Find where the given text appears and provide that cell's center as (x, y) coordinate. 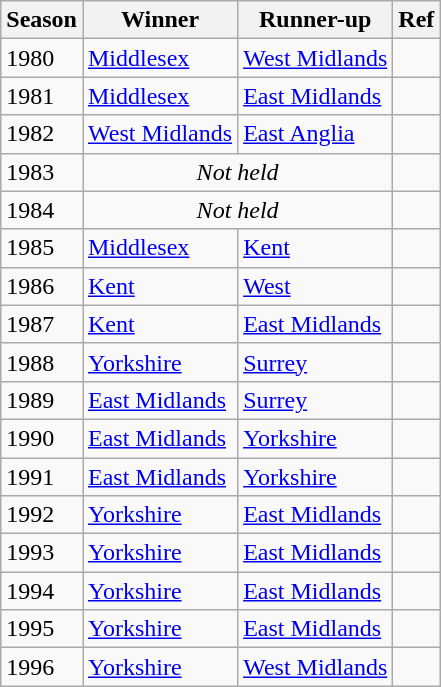
Runner-up (316, 20)
Season (42, 20)
1985 (42, 248)
1994 (42, 591)
1990 (42, 438)
East Anglia (316, 134)
Winner (160, 20)
1984 (42, 210)
West (316, 286)
1989 (42, 400)
1993 (42, 553)
Ref (416, 20)
1988 (42, 362)
1996 (42, 667)
1991 (42, 477)
1995 (42, 629)
1987 (42, 324)
1983 (42, 172)
1981 (42, 96)
1986 (42, 286)
1982 (42, 134)
1980 (42, 58)
1992 (42, 515)
